Identify which cell holds the provided text, then report its (X, Y) central coordinate. 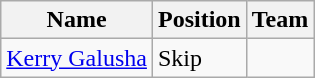
Kerry Galusha (77, 58)
Name (77, 20)
Position (199, 20)
Skip (199, 58)
Team (280, 20)
